Pinpoint the cell where the given text exists, returning its [X, Y] midpoint coordinate. 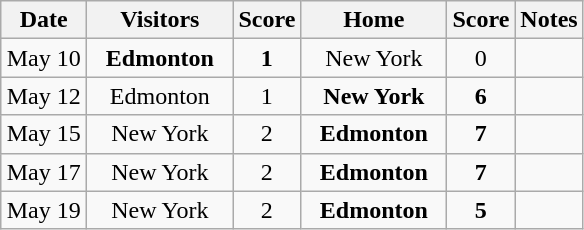
May 19 [44, 210]
6 [481, 96]
Notes [549, 20]
May 12 [44, 96]
Date [44, 20]
May 15 [44, 134]
0 [481, 58]
5 [481, 210]
Home [374, 20]
May 17 [44, 172]
May 10 [44, 58]
Visitors [160, 20]
